Find where the given text appears and provide that cell's center as [X, Y] coordinate. 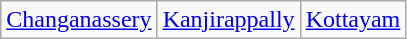
Changanassery [79, 20]
Kanjirappally [228, 20]
Kottayam [353, 20]
